Pinpoint the cell where the given text exists, returning its [X, Y] midpoint coordinate. 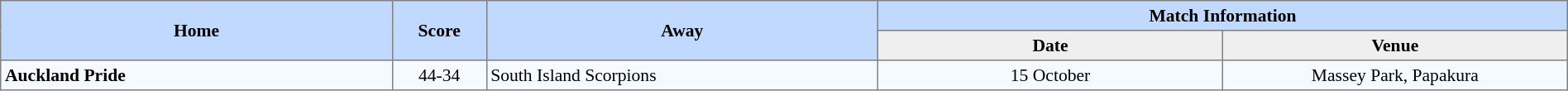
Auckland Pride [197, 75]
Match Information [1223, 16]
South Island Scorpions [682, 75]
Score [439, 31]
Venue [1394, 45]
44-34 [439, 75]
15 October [1050, 75]
Away [682, 31]
Massey Park, Papakura [1394, 75]
Date [1050, 45]
Home [197, 31]
